Scan for the cell matching the given text and deliver its (X, Y) coordinate at center. 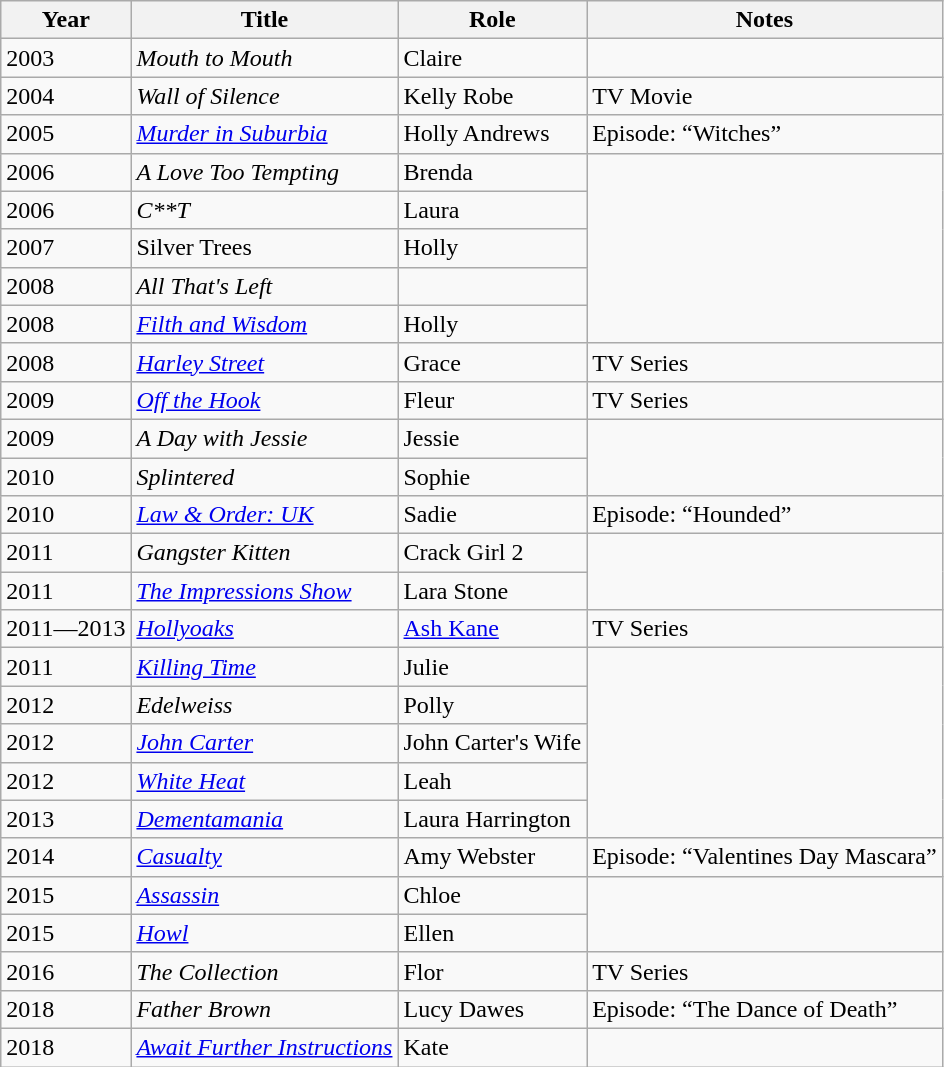
Sadie (492, 515)
Filth and Wisdom (264, 324)
Silver Trees (264, 248)
Await Further Instructions (264, 1047)
The Collection (264, 971)
Julie (492, 667)
2007 (66, 248)
Leah (492, 781)
Chloe (492, 895)
Fleur (492, 400)
Sophie (492, 477)
Wall of Silence (264, 96)
Year (66, 20)
A Love Too Tempting (264, 172)
John Carter (264, 743)
Brenda (492, 172)
Mouth to Mouth (264, 58)
Laura Harrington (492, 819)
Dementamania (264, 819)
Lucy Dawes (492, 1009)
Jessie (492, 438)
Episode: “The Dance of Death” (765, 1009)
Howl (264, 933)
Title (264, 20)
Laura (492, 210)
Role (492, 20)
TV Movie (765, 96)
Polly (492, 705)
Notes (765, 20)
2005 (66, 134)
Harley Street (264, 362)
John Carter's Wife (492, 743)
Edelweiss (264, 705)
White Heat (264, 781)
Splintered (264, 477)
Assassin (264, 895)
Murder in Suburbia (264, 134)
All That's Left (264, 286)
2016 (66, 971)
Killing Time (264, 667)
2014 (66, 857)
Episode: “Witches” (765, 134)
Kate (492, 1047)
Casualty (264, 857)
Amy Webster (492, 857)
Episode: “Valentines Day Mascara” (765, 857)
2003 (66, 58)
Father Brown (264, 1009)
Off the Hook (264, 400)
Gangster Kitten (264, 553)
2004 (66, 96)
A Day with Jessie (264, 438)
Crack Girl 2 (492, 553)
Lara Stone (492, 591)
Episode: “Hounded” (765, 515)
2013 (66, 819)
Claire (492, 58)
Hollyoaks (264, 629)
Law & Order: UK (264, 515)
The Impressions Show (264, 591)
C**T (264, 210)
Grace (492, 362)
Ellen (492, 933)
Kelly Robe (492, 96)
Holly Andrews (492, 134)
Flor (492, 971)
2011—2013 (66, 629)
Ash Kane (492, 629)
